Extract the [X, Y] coordinate from the center of the cell holding the provided text.  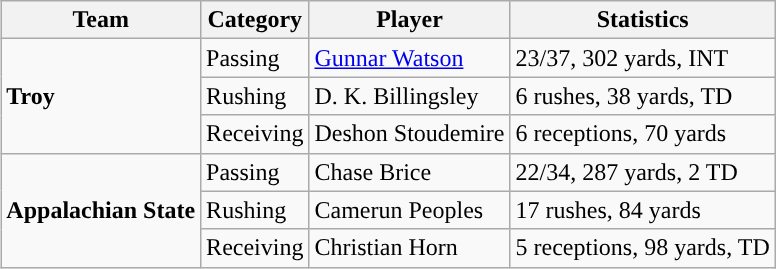
6 rushes, 38 yards, TD [642, 96]
Player [410, 20]
5 receptions, 98 yards, TD [642, 248]
Troy [101, 96]
D. K. Billingsley [410, 96]
Appalachian State [101, 210]
Team [101, 20]
22/34, 287 yards, 2 TD [642, 172]
Christian Horn [410, 248]
23/37, 302 yards, INT [642, 58]
Deshon Stoudemire [410, 134]
Camerun Peoples [410, 210]
6 receptions, 70 yards [642, 134]
Statistics [642, 20]
Category [255, 20]
17 rushes, 84 yards [642, 210]
Gunnar Watson [410, 58]
Chase Brice [410, 172]
